Capture the cell that displays the provided text and extract its (X, Y) central coordinate. 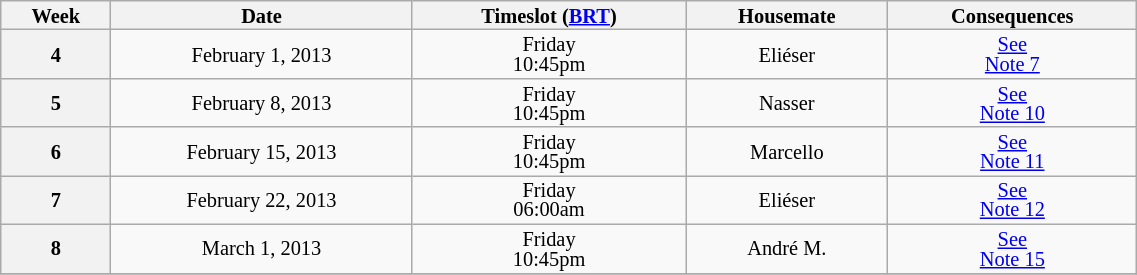
SeeNote 7 (1012, 54)
February 1, 2013 (262, 54)
6 (56, 152)
February 8, 2013 (262, 102)
André M. (787, 248)
Housemate (787, 14)
Marcello (787, 152)
Friday06:00am (549, 200)
SeeNote 11 (1012, 152)
Timeslot (BRT) (549, 14)
February 22, 2013 (262, 200)
SeeNote 15 (1012, 248)
SeeNote 10 (1012, 102)
March 1, 2013 (262, 248)
Date (262, 14)
Nasser (787, 102)
8 (56, 248)
4 (56, 54)
Week (56, 14)
7 (56, 200)
Consequences (1012, 14)
SeeNote 12 (1012, 200)
5 (56, 102)
February 15, 2013 (262, 152)
